Detect which cell encompasses the target text, then output its (X, Y) center coordinate. 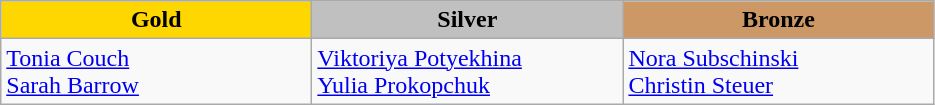
Silver (468, 20)
Gold (156, 20)
Tonia Couch Sarah Barrow (156, 72)
Nora Subschinski Christin Steuer (778, 72)
Bronze (778, 20)
Viktoriya Potyekhina Yulia Prokopchuk (468, 72)
